Capture the cell that displays the provided text and extract its (X, Y) central coordinate. 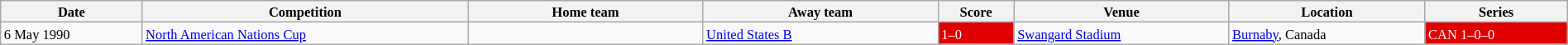
CAN 1–0–0 (1496, 33)
Score (976, 12)
North American Nations Cup (305, 33)
Swangard Stadium (1121, 33)
Venue (1121, 12)
Location (1327, 12)
Home team (586, 12)
United States B (820, 33)
Away team (820, 12)
Competition (305, 12)
Series (1496, 12)
1–0 (976, 33)
Burnaby, Canada (1327, 33)
Date (71, 12)
6 May 1990 (71, 33)
